For the text-containing cell, return its midpoint in (x, y) coordinate format. 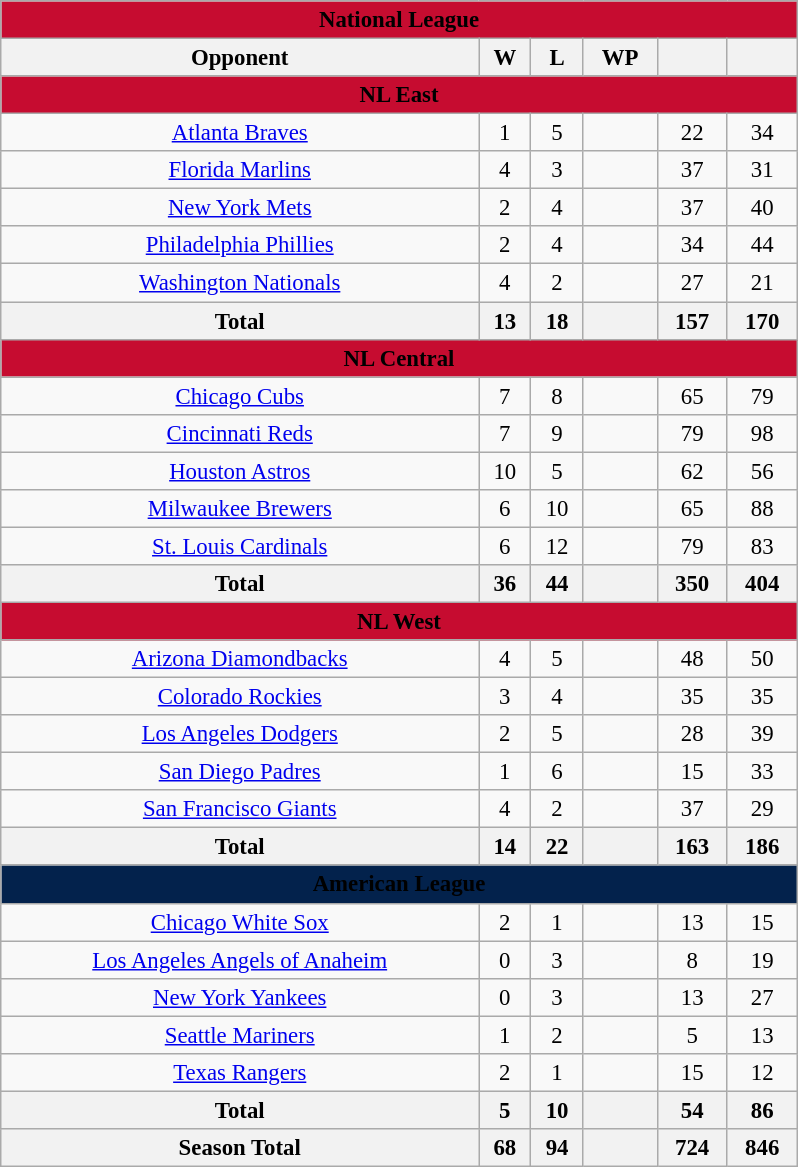
724 (692, 1148)
98 (762, 433)
Chicago White Sox (240, 922)
Texas Rangers (240, 1073)
83 (762, 546)
Florida Marlins (240, 170)
Los Angeles Dodgers (240, 734)
28 (692, 734)
94 (557, 1148)
9 (557, 433)
National League (399, 20)
Chicago Cubs (240, 396)
170 (762, 321)
33 (762, 772)
39 (762, 734)
21 (762, 283)
56 (762, 471)
68 (505, 1148)
29 (762, 809)
W (505, 58)
Season Total (240, 1148)
Washington Nationals (240, 283)
New York Mets (240, 208)
40 (762, 208)
54 (692, 1110)
NL East (399, 95)
WP (620, 58)
Philadelphia Phillies (240, 245)
NL West (399, 621)
Los Angeles Angels of Anaheim (240, 960)
St. Louis Cardinals (240, 546)
14 (505, 847)
Colorado Rockies (240, 697)
62 (692, 471)
88 (762, 509)
San Diego Padres (240, 772)
L (557, 58)
157 (692, 321)
Houston Astros (240, 471)
50 (762, 659)
American League (399, 885)
Milwaukee Brewers (240, 509)
163 (692, 847)
19 (762, 960)
Arizona Diamondbacks (240, 659)
Seattle Mariners (240, 1035)
San Francisco Giants (240, 809)
186 (762, 847)
86 (762, 1110)
Opponent (240, 58)
Cincinnati Reds (240, 433)
NL Central (399, 358)
846 (762, 1148)
48 (692, 659)
31 (762, 170)
36 (505, 584)
404 (762, 584)
18 (557, 321)
Atlanta Braves (240, 133)
350 (692, 584)
New York Yankees (240, 997)
